Determine the [x, y] coordinate at the center of the cell enclosing the given text.  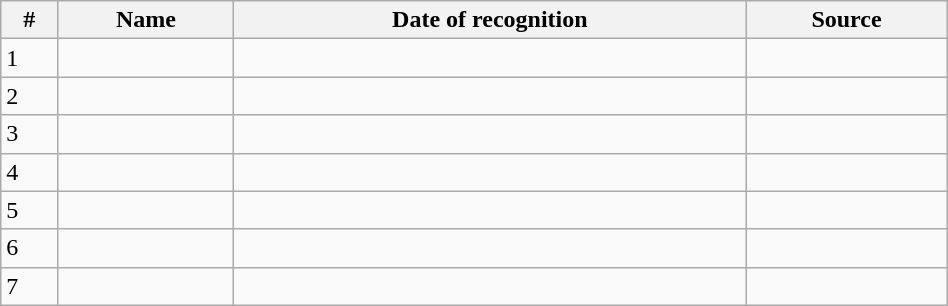
6 [30, 248]
Source [846, 20]
1 [30, 58]
# [30, 20]
2 [30, 96]
3 [30, 134]
7 [30, 286]
4 [30, 172]
Date of recognition [490, 20]
Name [146, 20]
5 [30, 210]
